Pinpoint the cell where the given text exists, returning its [X, Y] midpoint coordinate. 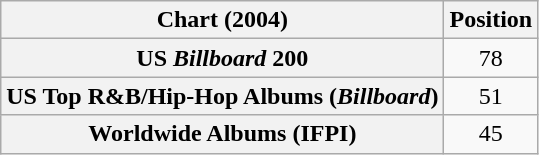
Worldwide Albums (IFPI) [222, 134]
US Top R&B/Hip-Hop Albums (Billboard) [222, 96]
45 [491, 134]
51 [491, 96]
Chart (2004) [222, 20]
78 [491, 58]
US Billboard 200 [222, 58]
Position [491, 20]
